Capture the cell that displays the provided text and extract its [x, y] central coordinate. 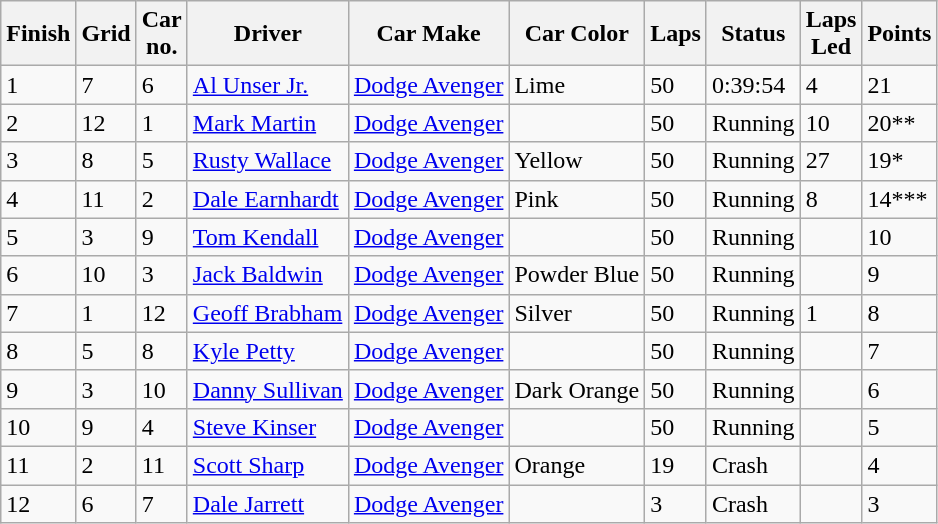
Powder Blue [577, 275]
0:39:54 [753, 85]
Laps [676, 34]
Scott Sharp [268, 465]
Finish [38, 34]
Grid [106, 34]
Mark Martin [268, 123]
21 [900, 85]
Danny Sullivan [268, 389]
Al Unser Jr. [268, 85]
27 [831, 161]
20** [900, 123]
Orange [577, 465]
Driver [268, 34]
Kyle Petty [268, 351]
Dark Orange [577, 389]
Pink [577, 199]
LapsLed [831, 34]
Rusty Wallace [268, 161]
Dale Earnhardt [268, 199]
Steve Kinser [268, 427]
Points [900, 34]
Silver [577, 313]
19* [900, 161]
Yellow [577, 161]
Car Make [428, 34]
Geoff Brabham [268, 313]
Dale Jarrett [268, 503]
Lime [577, 85]
Car Color [577, 34]
Tom Kendall [268, 237]
19 [676, 465]
Status [753, 34]
14*** [900, 199]
Carno. [162, 34]
Jack Baldwin [268, 275]
